Determine the (x, y) coordinate at the center of the cell enclosing the given text.  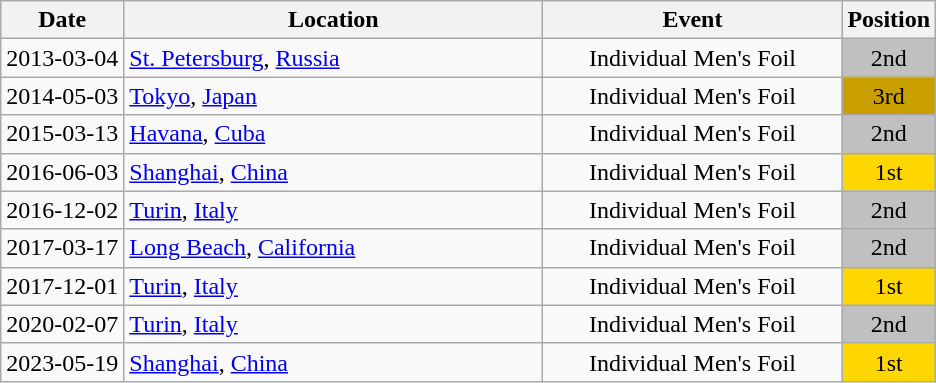
Position (889, 20)
Location (334, 20)
Event (692, 20)
Long Beach, California (334, 248)
2020-02-07 (62, 324)
2017-03-17 (62, 248)
Tokyo, Japan (334, 96)
St. Petersburg, Russia (334, 58)
2016-12-02 (62, 210)
Havana, Cuba (334, 134)
2015-03-13 (62, 134)
2023-05-19 (62, 362)
2013-03-04 (62, 58)
Date (62, 20)
2014-05-03 (62, 96)
2017-12-01 (62, 286)
2016-06-03 (62, 172)
3rd (889, 96)
